Provide the (x, y) coordinate of the cell's center where the given text is located.  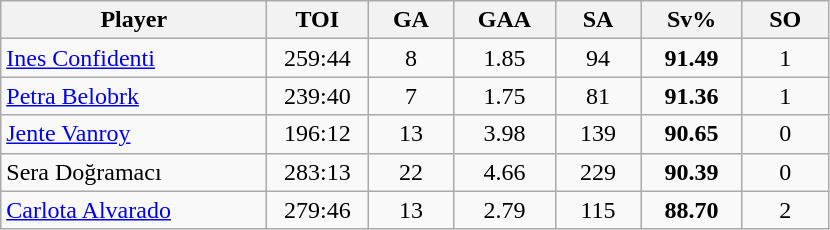
GAA (504, 20)
259:44 (318, 58)
91.36 (692, 96)
115 (598, 210)
SO (785, 20)
TOI (318, 20)
90.65 (692, 134)
239:40 (318, 96)
91.49 (692, 58)
196:12 (318, 134)
Sv% (692, 20)
3.98 (504, 134)
81 (598, 96)
Jente Vanroy (134, 134)
279:46 (318, 210)
8 (411, 58)
229 (598, 172)
4.66 (504, 172)
22 (411, 172)
139 (598, 134)
7 (411, 96)
90.39 (692, 172)
94 (598, 58)
SA (598, 20)
Sera Doğramacı (134, 172)
Player (134, 20)
2 (785, 210)
2.79 (504, 210)
GA (411, 20)
Carlota Alvarado (134, 210)
88.70 (692, 210)
Ines Confidenti (134, 58)
Petra Belobrk (134, 96)
1.75 (504, 96)
1.85 (504, 58)
283:13 (318, 172)
